Determine the [X, Y] coordinate at the center of the cell enclosing the given text.  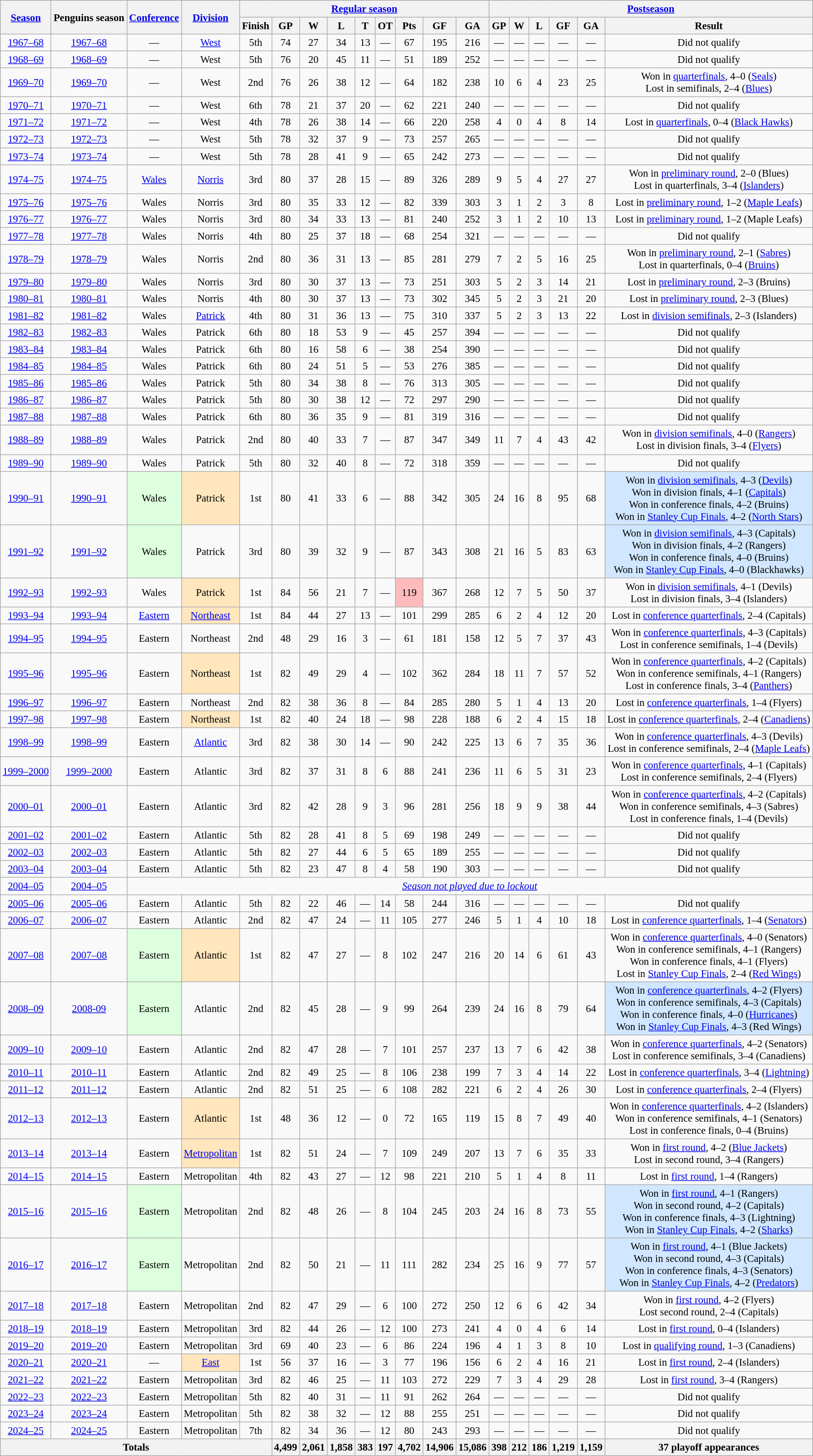
293 [473, 1430]
67 [409, 43]
220 [440, 123]
244 [440, 903]
62 [409, 106]
99 [409, 1008]
Won in conference quarterfinals, 4–3 (Capitals)Lost in conference semifinals, 1–4 (Devils) [709, 638]
326 [440, 179]
367 [440, 592]
Postseason [651, 9]
262 [440, 1397]
1,219 [563, 1447]
85 [409, 259]
247 [440, 955]
Won in preliminary round, 2–0 (Blues)Lost in quarterfinals, 3–4 (Islanders) [709, 179]
Lost in qualifying round, 1–3 (Canadiens) [709, 1346]
212 [520, 1447]
310 [440, 315]
182 [440, 83]
362 [440, 674]
Lost in conference quarterfinals, 2–4 (Canadiens) [709, 719]
224 [440, 1346]
OT [386, 26]
207 [473, 1153]
Lost in conference quarterfinals, 2–4 (Capitals) [709, 616]
Lost in conference quarterfinals, 1–4 (Flyers) [709, 702]
289 [473, 179]
1,159 [591, 1447]
279 [473, 259]
Won in conference quarterfinals, 4–2 (Capitals)Won in conference semifinals, 4–3 (Sabres)Lost in conference finals, 1–4 (Devils) [709, 807]
239 [473, 1008]
Regular season [364, 9]
Division [211, 17]
Won in conference quarterfinals, 4–2 (Senators)Lost in conference semifinals, 3–4 (Canadiens) [709, 1050]
East [211, 1363]
1,858 [341, 1447]
156 [473, 1363]
4,499 [286, 1447]
347 [440, 440]
Lost in preliminary round, 2–3 (Bruins) [709, 282]
66 [409, 123]
245 [440, 1212]
197 [386, 1447]
284 [473, 674]
52 [591, 674]
308 [473, 551]
108 [409, 1089]
246 [473, 920]
Season [26, 17]
188 [473, 719]
228 [440, 719]
345 [473, 299]
Won in first round, 4–2 (Flyers)Lost second round, 2–4 (Capitals) [709, 1306]
186 [539, 1447]
349 [473, 440]
15,086 [473, 1447]
337 [473, 315]
63 [591, 551]
225 [473, 742]
Won in preliminary round, 2–1 (Sabres)Lost in quarterfinals, 0–4 (Bruins) [709, 259]
95 [563, 498]
268 [473, 592]
342 [440, 498]
Won in division semifinals, 4–0 (Rangers)Lost in division finals, 3–4 (Flyers) [709, 440]
236 [473, 771]
83 [563, 551]
165 [440, 1119]
103 [409, 1380]
398 [499, 1447]
Lost in conference quarterfinals, 3–4 (Lightning) [709, 1073]
Won in conference quarterfinals, 4–3 (Devils)Lost in conference semifinals, 2–4 (Maple Leafs) [709, 742]
Conference [154, 17]
Won in first round, 4–1 (Rangers)Won in second round, 4–2 (Capitals)Won in conference finals, 4–3 (Lightning)Won in Stanley Cup Finals, 4–2 (Sharks) [709, 1212]
90 [409, 742]
Penguins season [89, 17]
385 [473, 366]
79 [563, 1008]
319 [440, 417]
Won in first round, 4–2 (Blue Jackets)Lost in second round, 3–4 (Rangers) [709, 1153]
T [365, 26]
302 [440, 299]
Lost in first round, 0–4 (Islanders) [709, 1329]
111 [409, 1265]
Season not played due to lockout [470, 886]
Lost in preliminary round, 2–3 (Blues) [709, 299]
276 [440, 366]
313 [440, 383]
109 [409, 1153]
104 [409, 1212]
39 [313, 551]
Lost in first round, 2–4 (Islanders) [709, 1363]
Lost in conference quarterfinals, 1–4 (Senators) [709, 920]
Lost in division semifinals, 2–3 (Islanders) [709, 315]
199 [473, 1073]
Result [709, 26]
Pts [409, 26]
299 [440, 616]
91 [409, 1397]
Lost in quarterfinals, 0–4 (Black Hawks) [709, 123]
318 [440, 463]
Finish [255, 26]
256 [473, 807]
343 [440, 551]
290 [473, 400]
203 [473, 1212]
394 [473, 333]
75 [409, 315]
2008–09 [26, 1008]
229 [473, 1380]
74 [286, 43]
198 [440, 835]
250 [473, 1306]
86 [409, 1346]
37 playoff appearances [709, 1447]
181 [440, 638]
321 [473, 236]
158 [473, 638]
190 [440, 870]
265 [473, 139]
258 [473, 123]
280 [473, 702]
Won in quarterfinals, 4–0 (Seals)Lost in semifinals, 2–4 (Blues) [709, 83]
Won in conference quarterfinals, 4–2 (Capitals)Won in conference semifinals, 4–1 (Rangers)Lost in conference finals, 3–4 (Panthers) [709, 674]
55 [591, 1212]
106 [409, 1073]
359 [473, 463]
2,061 [313, 1447]
383 [365, 1447]
195 [440, 43]
390 [473, 350]
243 [440, 1430]
105 [409, 920]
297 [440, 400]
14,906 [440, 1447]
339 [440, 202]
Won in conference quarterfinals, 4–2 (Islanders)Won in conference semifinals, 4–1 (Senators)Lost in conference finals, 0–4 (Bruins) [709, 1119]
7th [255, 1430]
277 [440, 920]
Won in conference quarterfinals, 4–1 (Capitals)Lost in conference semifinals, 2–4 (Flyers) [709, 771]
4,702 [409, 1447]
2008-09 [89, 1008]
Totals [136, 1447]
96 [409, 807]
Lost in first round, 3–4 (Rangers) [709, 1380]
Won in division semifinals, 4–1 (Devils)Lost in division finals, 3–4 (Islanders) [709, 592]
Lost in conference quarterfinals, 2–4 (Flyers) [709, 1089]
89 [409, 179]
234 [473, 1265]
210 [473, 1176]
Lost in first round, 1–4 (Rangers) [709, 1176]
237 [473, 1050]
